Locate the cell with the specified text and output its (x, y) center coordinate. 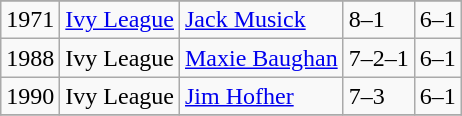
1988 (30, 58)
Maxie Baughan (261, 58)
Jim Hofher (261, 96)
8–1 (378, 20)
1990 (30, 96)
Jack Musick (261, 20)
7–2–1 (378, 58)
1971 (30, 20)
7–3 (378, 96)
